Return the [x, y] coordinate for the center point of the cell that contains the specified text.  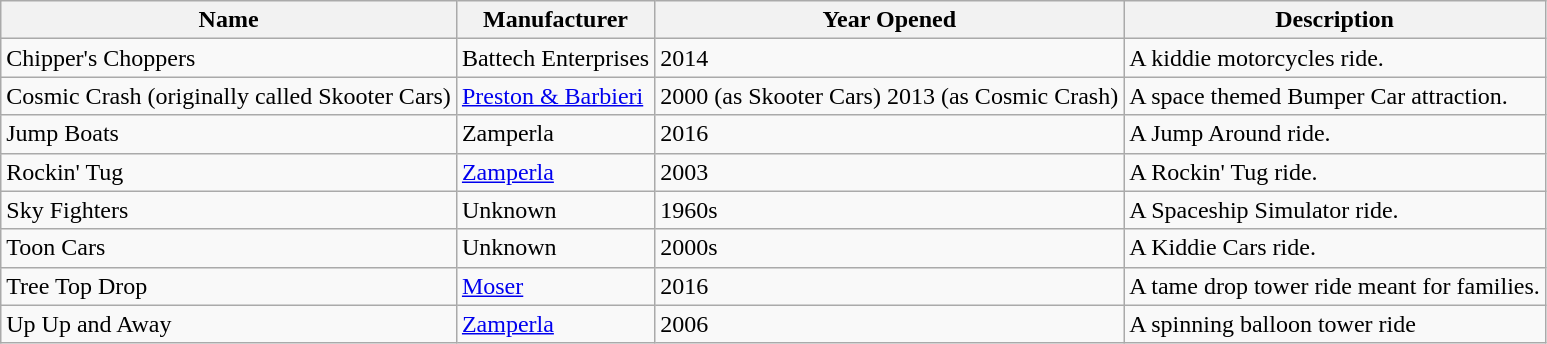
A kiddie motorcycles ride. [1335, 58]
A Spaceship Simulator ride. [1335, 210]
Preston & Barbieri [555, 96]
Tree Top Drop [229, 286]
2014 [890, 58]
Sky Fighters [229, 210]
2000 (as Skooter Cars) 2013 (as Cosmic Crash) [890, 96]
Cosmic Crash (originally called Skooter Cars) [229, 96]
2000s [890, 248]
Name [229, 20]
Chipper's Choppers [229, 58]
Battech Enterprises [555, 58]
Manufacturer [555, 20]
A spinning balloon tower ride [1335, 324]
Toon Cars [229, 248]
Year Opened [890, 20]
1960s [890, 210]
Rockin' Tug [229, 172]
2003 [890, 172]
2006 [890, 324]
Jump Boats [229, 134]
A Rockin' Tug ride. [1335, 172]
A Jump Around ride. [1335, 134]
A space themed Bumper Car attraction. [1335, 96]
Moser [555, 286]
A Kiddie Cars ride. [1335, 248]
Description [1335, 20]
Up Up and Away [229, 324]
A tame drop tower ride meant for families. [1335, 286]
